Determine the (X, Y) coordinate at the center of the cell enclosing the given text.  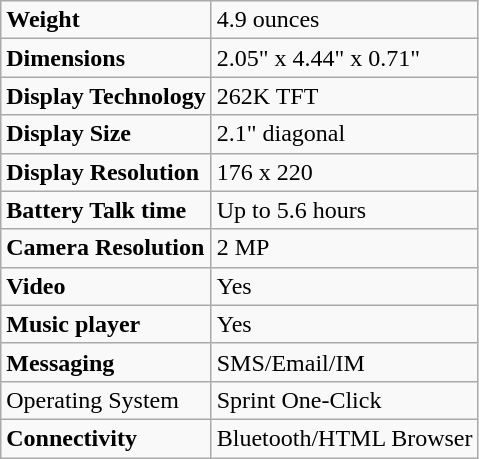
Sprint One-Click (344, 400)
Music player (106, 324)
262K TFT (344, 96)
Operating System (106, 400)
Dimensions (106, 58)
SMS/Email/IM (344, 362)
4.9 ounces (344, 20)
Display Technology (106, 96)
Up to 5.6 hours (344, 210)
Display Resolution (106, 172)
Bluetooth/HTML Browser (344, 438)
2.1" diagonal (344, 134)
Messaging (106, 362)
Weight (106, 20)
Video (106, 286)
2 MP (344, 248)
2.05" x 4.44" x 0.71" (344, 58)
176 x 220 (344, 172)
Display Size (106, 134)
Connectivity (106, 438)
Camera Resolution (106, 248)
Battery Talk time (106, 210)
